Return the (X, Y) coordinate for the center point of the cell that contains the specified text.  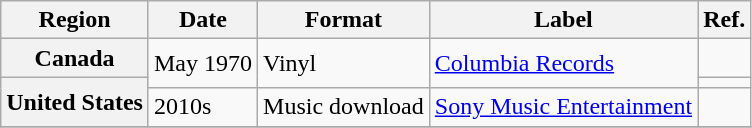
Label (563, 20)
Canada (75, 58)
May 1970 (202, 64)
2010s (202, 107)
United States (75, 102)
Vinyl (344, 64)
Format (344, 20)
Music download (344, 107)
Ref. (724, 20)
Sony Music Entertainment (563, 107)
Region (75, 20)
Date (202, 20)
Columbia Records (563, 64)
